For the text-containing cell, return its midpoint in (X, Y) coordinate format. 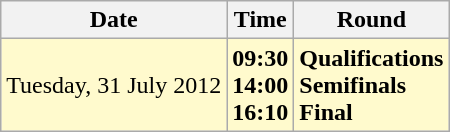
Time (260, 20)
Date (114, 20)
Tuesday, 31 July 2012 (114, 85)
09:3014:0016:10 (260, 85)
QualificationsSemifinalsFinal (372, 85)
Round (372, 20)
